Capture the cell that displays the provided text and extract its (X, Y) central coordinate. 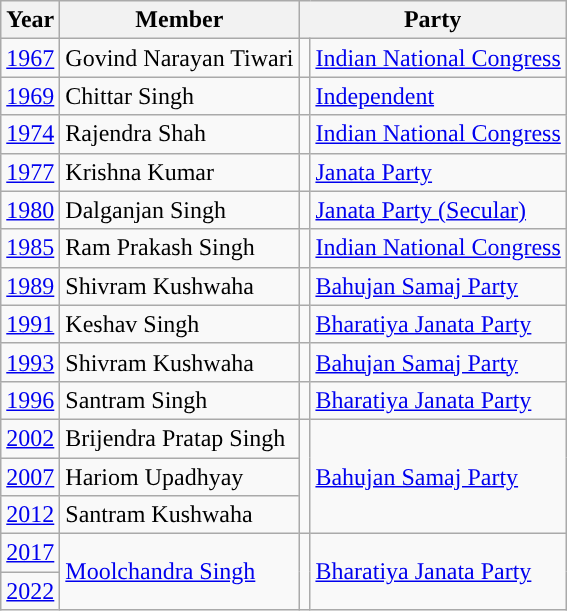
1996 (30, 400)
1967 (30, 58)
Party (432, 20)
Hariom Upadhyay (180, 477)
2017 (30, 553)
Year (30, 20)
Brijendra Pratap Singh (180, 438)
Krishna Kumar (180, 172)
Independent (438, 96)
Dalganjan Singh (180, 210)
1977 (30, 172)
1980 (30, 210)
1989 (30, 286)
2007 (30, 477)
Moolchandra Singh (180, 572)
1991 (30, 324)
Member (180, 20)
Chittar Singh (180, 96)
1993 (30, 362)
Janata Party (438, 172)
Ram Prakash Singh (180, 248)
Santram Singh (180, 400)
Santram Kushwaha (180, 515)
1985 (30, 248)
2012 (30, 515)
Keshav Singh (180, 324)
1969 (30, 96)
Govind Narayan Tiwari (180, 58)
2002 (30, 438)
1974 (30, 134)
Rajendra Shah (180, 134)
2022 (30, 591)
Janata Party (Secular) (438, 210)
